Capture the cell that displays the provided text and extract its [x, y] central coordinate. 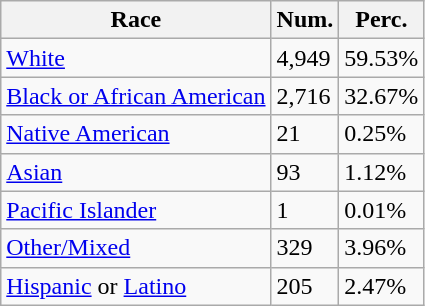
Num. [305, 20]
93 [305, 172]
329 [305, 248]
0.01% [382, 210]
0.25% [382, 134]
Asian [136, 172]
32.67% [382, 96]
Race [136, 20]
3.96% [382, 248]
2,716 [305, 96]
59.53% [382, 58]
1.12% [382, 172]
205 [305, 286]
Native American [136, 134]
White [136, 58]
Black or African American [136, 96]
Hispanic or Latino [136, 286]
1 [305, 210]
4,949 [305, 58]
Other/Mixed [136, 248]
Pacific Islander [136, 210]
21 [305, 134]
Perc. [382, 20]
2.47% [382, 286]
